Capture the cell that displays the provided text and extract its (X, Y) central coordinate. 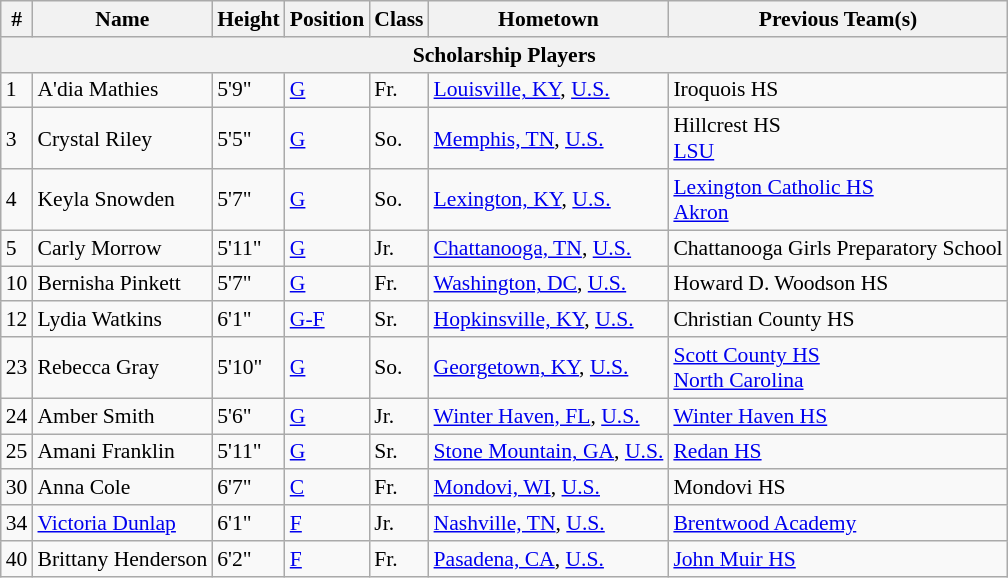
Hometown (549, 19)
Name (122, 19)
Bernisha Pinkett (122, 284)
Amber Smith (122, 416)
Chattanooga Girls Preparatory School (838, 248)
Rebecca Gray (122, 368)
30 (17, 488)
Howard D. Woodson HS (838, 284)
Hopkinsville, KY, U.S. (549, 320)
Mondovi, WI, U.S. (549, 488)
Lexington Catholic HSAkron (838, 200)
12 (17, 320)
Louisville, KY, U.S. (549, 90)
A'dia Mathies (122, 90)
6'2" (248, 559)
5'10" (248, 368)
Pasadena, CA, U.S. (549, 559)
Lexington, KY, U.S. (549, 200)
Previous Team(s) (838, 19)
10 (17, 284)
Nashville, TN, U.S. (549, 523)
24 (17, 416)
4 (17, 200)
Mondovi HS (838, 488)
Stone Mountain, GA, U.S. (549, 452)
34 (17, 523)
Lydia Watkins (122, 320)
Winter Haven, FL, U.S. (549, 416)
John Muir HS (838, 559)
Redan HS (838, 452)
Brentwood Academy (838, 523)
C (327, 488)
23 (17, 368)
Anna Cole (122, 488)
Victoria Dunlap (122, 523)
Scott County HSNorth Carolina (838, 368)
5'5" (248, 138)
Christian County HS (838, 320)
5'6" (248, 416)
Memphis, TN, U.S. (549, 138)
Scholarship Players (504, 55)
Hillcrest HSLSU (838, 138)
Keyla Snowden (122, 200)
5 (17, 248)
Georgetown, KY, U.S. (549, 368)
# (17, 19)
Iroquois HS (838, 90)
25 (17, 452)
5'9" (248, 90)
G-F (327, 320)
Washington, DC, U.S. (549, 284)
Carly Morrow (122, 248)
Winter Haven HS (838, 416)
Class (398, 19)
3 (17, 138)
6'7" (248, 488)
Chattanooga, TN, U.S. (549, 248)
Crystal Riley (122, 138)
40 (17, 559)
Height (248, 19)
Amani Franklin (122, 452)
Brittany Henderson (122, 559)
1 (17, 90)
Position (327, 19)
